Pinpoint the cell where the given text exists, returning its (x, y) midpoint coordinate. 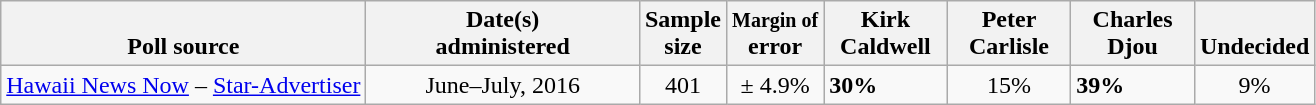
39% (1133, 85)
30% (886, 85)
CharlesDjou (1133, 34)
15% (1009, 85)
Samplesize (682, 34)
Margin oferror (776, 34)
Poll source (184, 34)
Date(s)administered (503, 34)
PeterCarlisle (1009, 34)
June–July, 2016 (503, 85)
Hawaii News Now – Star-Advertiser (184, 85)
401 (682, 85)
KirkCaldwell (886, 34)
Undecided (1254, 34)
9% (1254, 85)
± 4.9% (776, 85)
